Capture the cell that displays the provided text and extract its [X, Y] central coordinate. 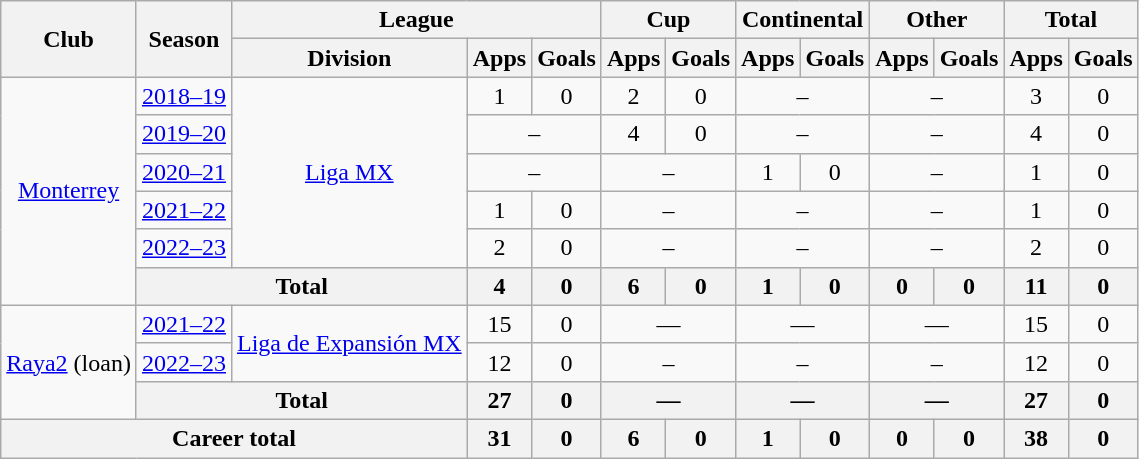
Raya2 (loan) [69, 362]
Club [69, 39]
Division [349, 58]
Career total [234, 438]
Other [937, 20]
2019–20 [184, 134]
31 [499, 438]
Liga de Expansión MX [349, 343]
Liga MX [349, 172]
2020–21 [184, 172]
League [416, 20]
Monterrey [69, 191]
3 [1036, 96]
2018–19 [184, 96]
Season [184, 39]
Continental [803, 20]
Cup [668, 20]
11 [1036, 286]
38 [1036, 438]
